Pinpoint the cell where the given text exists, returning its (x, y) midpoint coordinate. 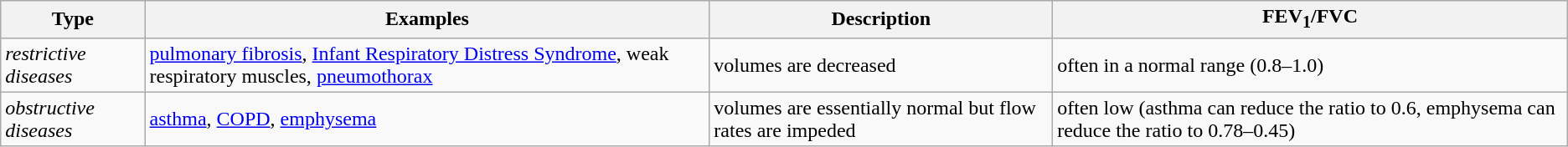
pulmonary fibrosis, Infant Respiratory Distress Syndrome, weak respiratory muscles, pneumothorax (427, 65)
obstructive diseases (73, 119)
restrictive diseases (73, 65)
FEV1/FVC (1310, 19)
Description (881, 19)
often in a normal range (0.8–1.0) (1310, 65)
volumes are decreased (881, 65)
asthma, COPD, emphysema (427, 119)
often low (asthma can reduce the ratio to 0.6, emphysema can reduce the ratio to 0.78–0.45) (1310, 119)
Examples (427, 19)
volumes are essentially normal but flow rates are impeded (881, 119)
Type (73, 19)
